Find where the given text appears and provide that cell's center as [x, y] coordinate. 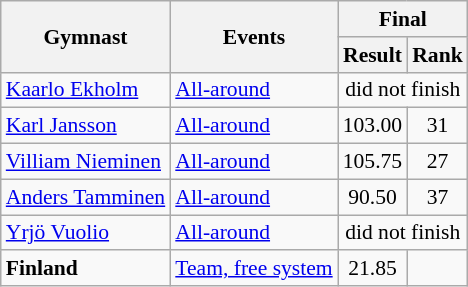
Gymnast [86, 36]
103.00 [372, 126]
90.50 [372, 197]
Rank [438, 55]
Anders Tamminen [86, 197]
105.75 [372, 162]
37 [438, 197]
27 [438, 162]
31 [438, 126]
21.85 [372, 269]
Yrjö Vuolio [86, 233]
Villiam Nieminen [86, 162]
Team, free system [254, 269]
Kaarlo Ekholm [86, 90]
Result [372, 55]
Karl Jansson [86, 126]
Final [403, 19]
Finland [86, 269]
Events [254, 36]
